Identify which cell holds the provided text, then report its [x, y] central coordinate. 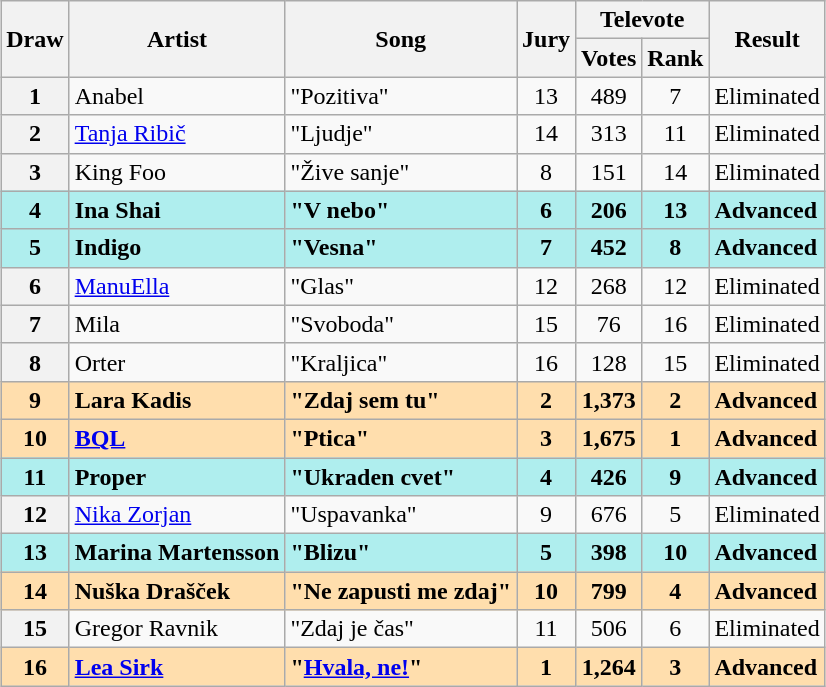
Song [401, 39]
BQL [177, 438]
Indigo [177, 248]
268 [609, 286]
"Zdaj je čas" [401, 629]
Tanja Ribič [177, 134]
Lara Kadis [177, 400]
Televote [642, 20]
128 [609, 362]
Artist [177, 39]
"Hvala, ne!" [401, 667]
Nuška Drašček [177, 591]
Jury [546, 39]
206 [609, 210]
Anabel [177, 96]
Gregor Ravnik [177, 629]
452 [609, 248]
Proper [177, 477]
"Glas" [401, 286]
"Blizu" [401, 553]
76 [609, 324]
426 [609, 477]
Nika Zorjan [177, 515]
506 [609, 629]
"Uspavanka" [401, 515]
Draw [35, 39]
"Pozitiva" [401, 96]
Orter [177, 362]
1,264 [609, 667]
"Ljudje" [401, 134]
ManuElla [177, 286]
"V nebo" [401, 210]
"Ptica" [401, 438]
Ina Shai [177, 210]
Rank [676, 58]
489 [609, 96]
313 [609, 134]
"Zdaj sem tu" [401, 400]
1,675 [609, 438]
676 [609, 515]
"Ne zapusti me zdaj" [401, 591]
Votes [609, 58]
Mila [177, 324]
"Vesna" [401, 248]
799 [609, 591]
"Ukraden cvet" [401, 477]
"Kraljica" [401, 362]
Lea Sirk [177, 667]
Result [767, 39]
Marina Martensson [177, 553]
151 [609, 172]
King Foo [177, 172]
"Svoboda" [401, 324]
398 [609, 553]
1,373 [609, 400]
"Žive sanje" [401, 172]
